Return [X, Y] of the center of cell containing provided text 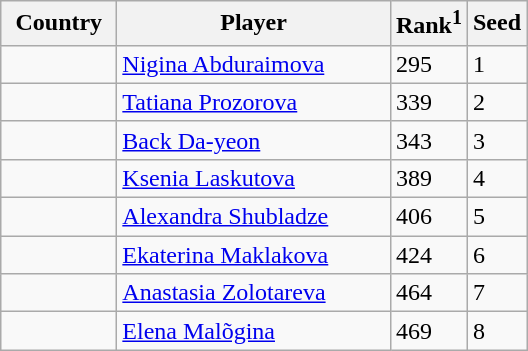
424 [428, 255]
343 [428, 140]
Back Da-yeon [254, 140]
Ksenia Laskutova [254, 178]
339 [428, 102]
7 [496, 293]
Elena Malõgina [254, 331]
Player [254, 24]
8 [496, 331]
1 [496, 64]
6 [496, 255]
464 [428, 293]
2 [496, 102]
Seed [496, 24]
3 [496, 140]
Country [59, 24]
Ekaterina Maklakova [254, 255]
Alexandra Shubladze [254, 217]
295 [428, 64]
4 [496, 178]
Anastasia Zolotareva [254, 293]
389 [428, 178]
Rank1 [428, 24]
5 [496, 217]
Tatiana Prozorova [254, 102]
406 [428, 217]
469 [428, 331]
Nigina Abduraimova [254, 64]
